Search for the cell housing the specified text and yield its (x, y) center coordinate. 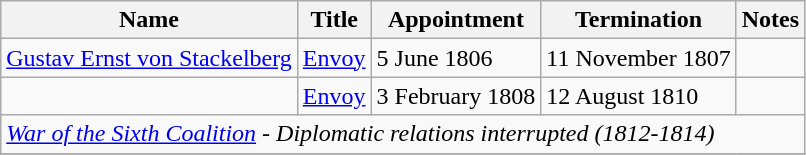
Name (150, 20)
War of the Sixth Coalition - Diplomatic relations interrupted (1812-1814) (403, 134)
5 June 1806 (456, 58)
Title (334, 20)
Termination (638, 20)
Notes (770, 20)
11 November 1807 (638, 58)
Gustav Ernst von Stackelberg (150, 58)
12 August 1810 (638, 96)
3 February 1808 (456, 96)
Appointment (456, 20)
